Locate the cell with the specified text and output its (X, Y) center coordinate. 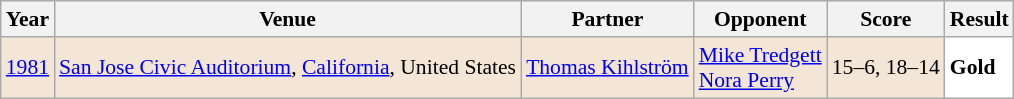
Partner (608, 19)
San Jose Civic Auditorium, California, United States (288, 68)
Venue (288, 19)
Thomas Kihlström (608, 68)
15–6, 18–14 (886, 68)
Opponent (760, 19)
Mike Tredgett Nora Perry (760, 68)
Result (980, 19)
Score (886, 19)
1981 (28, 68)
Gold (980, 68)
Year (28, 19)
